Capture the cell that displays the provided text and extract its [X, Y] central coordinate. 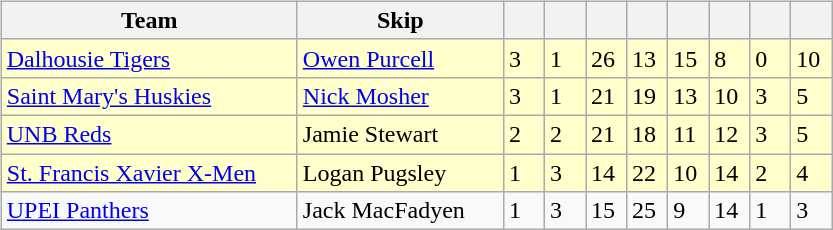
Nick Mosher [400, 96]
UPEI Panthers [149, 211]
Logan Pugsley [400, 173]
4 [812, 173]
Saint Mary's Huskies [149, 96]
9 [688, 211]
Dalhousie Tigers [149, 58]
25 [648, 211]
Owen Purcell [400, 58]
St. Francis Xavier X-Men [149, 173]
Team [149, 20]
Jamie Stewart [400, 134]
18 [648, 134]
19 [648, 96]
26 [606, 58]
22 [648, 173]
UNB Reds [149, 134]
11 [688, 134]
Skip [400, 20]
0 [770, 58]
Jack MacFadyen [400, 211]
12 [730, 134]
8 [730, 58]
